Pinpoint the cell where the given text exists, returning its [X, Y] midpoint coordinate. 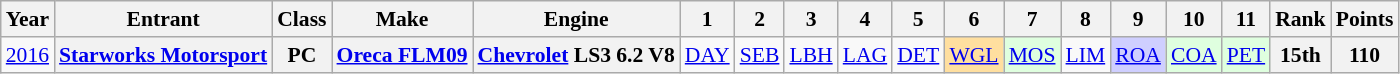
3 [810, 19]
15th [1300, 55]
ROA [1138, 55]
6 [974, 19]
Year [28, 19]
LIM [1086, 55]
8 [1086, 19]
PC [302, 55]
MOS [1032, 55]
COA [1194, 55]
2016 [28, 55]
Make [402, 19]
7 [1032, 19]
Chevrolet LS3 6.2 V8 [576, 55]
10 [1194, 19]
4 [865, 19]
LAG [865, 55]
9 [1138, 19]
WGL [974, 55]
Entrant [163, 19]
Oreca FLM09 [402, 55]
Rank [1300, 19]
Engine [576, 19]
PET [1246, 55]
LBH [810, 55]
Starworks Motorsport [163, 55]
2 [760, 19]
110 [1365, 55]
SEB [760, 55]
Class [302, 19]
Points [1365, 19]
1 [708, 19]
DAY [708, 55]
5 [918, 19]
11 [1246, 19]
DET [918, 55]
